Pinpoint the cell where the given text exists, returning its [X, Y] midpoint coordinate. 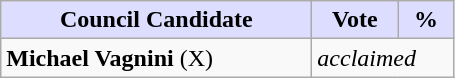
Council Candidate [156, 20]
Michael Vagnini (X) [156, 58]
% [426, 20]
acclaimed [383, 58]
Vote [355, 20]
